Scan for the cell matching the given text and deliver its (x, y) coordinate at center. 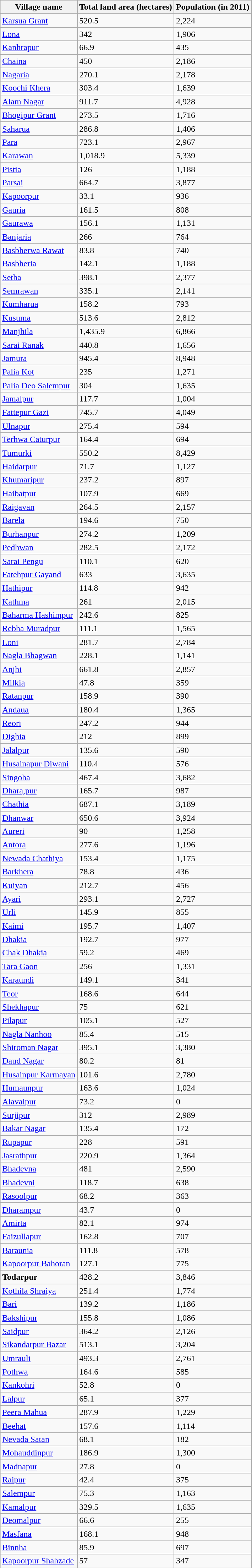
Shiroman Nagar (39, 1048)
1,127 (213, 466)
Kamalpur (39, 1507)
153.4 (126, 858)
118.7 (126, 1182)
1,229 (213, 1412)
273.5 (126, 115)
1,331 (213, 966)
808 (213, 210)
Peera Mahua (39, 1412)
Palia Kot (39, 372)
855 (213, 912)
Humaunpur (39, 1088)
897 (213, 480)
Masfana (39, 1534)
Umrauli (39, 1358)
513.1 (126, 1345)
Nagaria (39, 75)
390 (213, 696)
1,163 (213, 1493)
Lona (39, 34)
664.7 (126, 183)
212 (126, 737)
165.7 (126, 791)
163.6 (126, 1088)
Teor (39, 993)
156.1 (126, 223)
286.8 (126, 129)
3,204 (213, 1345)
Beehat (39, 1426)
Haibatpur (39, 493)
Jasrathpur (39, 1155)
Jamura (39, 358)
638 (213, 1182)
825 (213, 615)
228 (126, 1142)
550.2 (126, 453)
155.8 (126, 1318)
1,365 (213, 710)
793 (213, 304)
Husainpur Karmayan (39, 1075)
4,928 (213, 102)
85.4 (126, 1034)
Binnha (39, 1547)
363 (213, 1196)
450 (126, 61)
1,086 (213, 1318)
139.2 (126, 1304)
293.1 (126, 899)
Parsai (39, 183)
Kaimi (39, 926)
1,435.9 (126, 331)
1,656 (213, 345)
942 (213, 588)
161.5 (126, 210)
Loni (39, 642)
Karawan (39, 155)
Kuiyan (39, 885)
687.1 (126, 804)
1,004 (213, 399)
Bari (39, 1304)
1,114 (213, 1426)
1,716 (213, 115)
987 (213, 791)
Total land area (hectares) (126, 7)
57 (126, 1561)
594 (213, 426)
Bhadevni (39, 1182)
Deomalpur (39, 1520)
158.9 (126, 696)
1,407 (213, 926)
75.3 (126, 1493)
694 (213, 439)
3,189 (213, 804)
1,300 (213, 1453)
117.7 (126, 399)
740 (213, 250)
Rupapur (39, 1142)
669 (213, 493)
341 (213, 980)
Banjaria (39, 237)
2,727 (213, 899)
194.6 (126, 520)
52.8 (126, 1385)
68.1 (126, 1439)
107.9 (126, 493)
43.7 (126, 1209)
1,258 (213, 831)
Reori (39, 723)
281.7 (126, 642)
304 (126, 385)
Nagla Bhagwan (39, 656)
Andaua (39, 710)
Kankohri (39, 1385)
Setha (39, 277)
764 (213, 237)
515 (213, 1034)
Kothila Shraiya (39, 1291)
Jalalpur (39, 750)
3,877 (213, 183)
Ratanpur (39, 696)
164.4 (126, 439)
911.7 (126, 102)
168.1 (126, 1534)
66.9 (126, 48)
Basbherwa Rawat (39, 250)
578 (213, 1250)
105.1 (126, 1020)
1,018.9 (126, 155)
1,196 (213, 845)
Alavalpur (39, 1102)
Gaurawa (39, 223)
Newada Chathiya (39, 858)
590 (213, 750)
Jamalpur (39, 399)
899 (213, 737)
Basbheria (39, 264)
303.4 (126, 88)
Dhakia (39, 939)
Dharampur (39, 1209)
Kanhrapur (39, 48)
275.4 (126, 426)
270.1 (126, 75)
255 (213, 1520)
3,924 (213, 818)
398.1 (126, 277)
750 (213, 520)
6,866 (213, 331)
Milkia (39, 683)
212.7 (126, 885)
42.4 (126, 1480)
277.6 (126, 845)
164.6 (126, 1372)
145.9 (126, 912)
2,857 (213, 669)
Bhadevna (39, 1169)
195.7 (126, 926)
135.4 (126, 1129)
1,364 (213, 1155)
142.1 (126, 264)
180.4 (126, 710)
73.2 (126, 1102)
237.2 (126, 480)
71.7 (126, 466)
945.4 (126, 358)
83.8 (126, 250)
Rasoolpur (39, 1196)
977 (213, 939)
974 (213, 1223)
707 (213, 1236)
775 (213, 1264)
661.8 (126, 669)
Pedhwan (39, 547)
110.4 (126, 764)
Kathma (39, 602)
220.9 (126, 1155)
Kapoorpur Bahoran (39, 1264)
Sarai Ranak (39, 345)
1,175 (213, 858)
192.7 (126, 939)
Para (39, 142)
Barela (39, 520)
2,157 (213, 507)
33.1 (126, 196)
274.2 (126, 534)
Chak Dhakia (39, 953)
745.7 (126, 413)
Shekhapur (39, 1007)
1,906 (213, 34)
1,565 (213, 629)
81 (213, 1061)
111.8 (126, 1250)
Dighia (39, 737)
621 (213, 1007)
127.1 (126, 1264)
Fattepur Gazi (39, 413)
8,948 (213, 358)
Saidpur (39, 1331)
395.1 (126, 1048)
Amirta (39, 1223)
Pistia (39, 169)
1,209 (213, 534)
440.8 (126, 345)
Surjipur (39, 1115)
Singoha (39, 777)
Husainapur Diwani (39, 764)
Kumharua (39, 304)
80.2 (126, 1061)
228.1 (126, 656)
620 (213, 561)
2,590 (213, 1169)
585 (213, 1372)
1,406 (213, 129)
469 (213, 953)
162.8 (126, 1236)
520.5 (126, 21)
110.1 (126, 561)
650.6 (126, 818)
Antora (39, 845)
435 (213, 48)
Daud Nagar (39, 1061)
2,989 (213, 1115)
Salempur (39, 1493)
149.1 (126, 980)
Alam Nagar (39, 102)
Hathipur (39, 588)
364.2 (126, 1331)
Ulnapur (39, 426)
3,380 (213, 1048)
Baraunia (39, 1250)
2,172 (213, 547)
8,429 (213, 453)
Chaina (39, 61)
172 (213, 1129)
723.1 (126, 142)
1,186 (213, 1304)
Baharma Hashimpur (39, 615)
168.6 (126, 993)
1,024 (213, 1088)
436 (213, 872)
Todarpur (39, 1277)
158.2 (126, 304)
Burhanpur (39, 534)
312 (126, 1115)
359 (213, 683)
27.8 (126, 1466)
Fatehpur Gayand (39, 574)
3,682 (213, 777)
697 (213, 1547)
2,015 (213, 602)
Gauria (39, 210)
Bakar Nagar (39, 1129)
1,141 (213, 656)
Khumaripur (39, 480)
3,635 (213, 574)
Raipur (39, 1480)
2,377 (213, 277)
493.3 (126, 1358)
85.9 (126, 1547)
Nagla Nanhoo (39, 1034)
375 (213, 1480)
Tara Gaon (39, 966)
644 (213, 993)
66.6 (126, 1520)
186.9 (126, 1453)
68.2 (126, 1196)
114.8 (126, 588)
Faizullapur (39, 1236)
111.1 (126, 629)
235 (126, 372)
Population (in 2011) (213, 7)
2,186 (213, 61)
1,639 (213, 88)
Sikandarpur Bazar (39, 1345)
4,049 (213, 413)
75 (126, 1007)
Madnapur (39, 1466)
247.2 (126, 723)
936 (213, 196)
329.5 (126, 1507)
287.9 (126, 1412)
Kapoorpur (39, 196)
78.8 (126, 872)
264.5 (126, 507)
Lalpur (39, 1399)
633 (126, 574)
101.6 (126, 1075)
2,967 (213, 142)
1,131 (213, 223)
Kapoorpur Shahzade (39, 1561)
Manjhila (39, 331)
82.1 (126, 1223)
2,761 (213, 1358)
Anjhi (39, 669)
90 (126, 831)
126 (126, 169)
Sarai Pengu (39, 561)
182 (213, 1439)
Koochi Khera (39, 88)
65.1 (126, 1399)
481 (126, 1169)
2,126 (213, 1331)
944 (213, 723)
Aureri (39, 831)
Bhogipur Grant (39, 115)
347 (213, 1561)
Urli (39, 912)
Rebha Muradpur (39, 629)
Mohauddinpur (39, 1453)
266 (126, 237)
5,339 (213, 155)
2,784 (213, 642)
467.4 (126, 777)
591 (213, 1142)
256 (126, 966)
Ayari (39, 899)
948 (213, 1534)
Bakshipur (39, 1318)
3,846 (213, 1277)
242.6 (126, 615)
377 (213, 1399)
251.4 (126, 1291)
Pothwa (39, 1372)
428.2 (126, 1277)
47.8 (126, 683)
Nevada Satan (39, 1439)
282.5 (126, 547)
Dhanwar (39, 818)
Village name (39, 7)
Karaundi (39, 980)
527 (213, 1020)
59.2 (126, 953)
2,224 (213, 21)
576 (213, 764)
Chathia (39, 804)
Karsua Grant (39, 21)
2,812 (213, 318)
2,780 (213, 1075)
Kusuma (39, 318)
135.6 (126, 750)
342 (126, 34)
Palia Deo Salempur (39, 385)
1,271 (213, 372)
456 (213, 885)
Barkhera (39, 872)
1,774 (213, 1291)
2,178 (213, 75)
Saharua (39, 129)
Tumurki (39, 453)
Terhwa Caturpur (39, 439)
Raigavan (39, 507)
335.1 (126, 291)
Haidarpur (39, 466)
Semrawan (39, 291)
261 (126, 602)
513.6 (126, 318)
Dhara,pur (39, 791)
157.6 (126, 1426)
2,141 (213, 291)
Pilapur (39, 1020)
